Determine the (X, Y) coordinate at the center of the cell enclosing the given text.  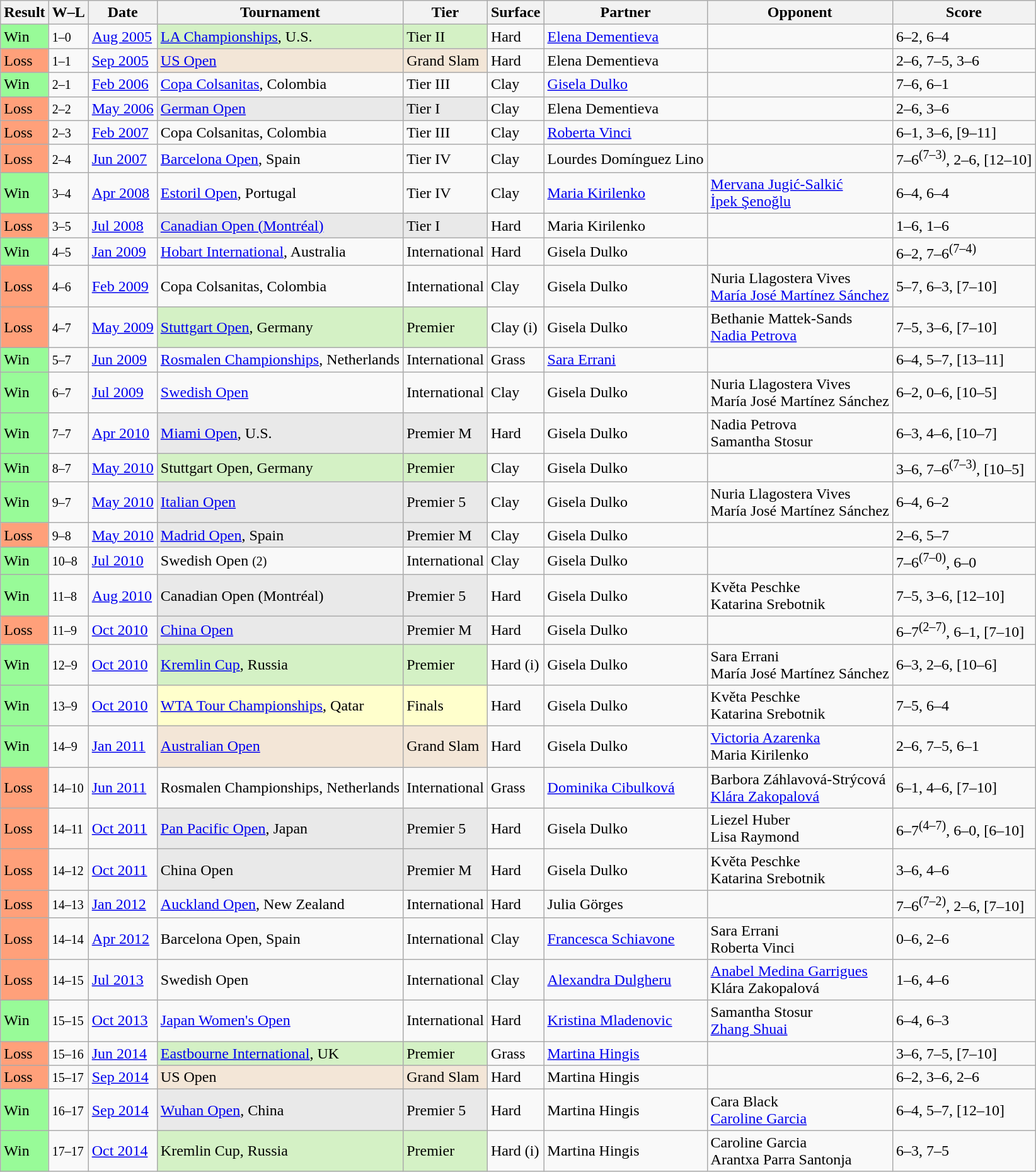
15–16 (68, 1053)
3–4 (68, 193)
6–7(4–7), 6–0, [6–10] (964, 828)
Sep 2005 (122, 61)
Finals (446, 706)
WTA Tour Championships, Qatar (280, 706)
6–7 (68, 392)
6–2, 7–6(7–4) (964, 252)
7–6, 6–1 (964, 84)
2–1 (68, 84)
10–8 (68, 561)
Anabel Medina Garrigues Klára Zakopalová (800, 980)
6–3, 7–5 (964, 1151)
14–13 (68, 904)
Hobart International, Australia (280, 252)
5–7 (68, 359)
2–2 (68, 108)
4–7 (68, 327)
Auckland Open, New Zealand (280, 904)
May 2006 (122, 108)
Lourdes Domínguez Lino (625, 159)
Apr 2008 (122, 193)
12–9 (68, 664)
14–10 (68, 788)
7–7 (68, 434)
Apr 2010 (122, 434)
Jan 2009 (122, 252)
Dominika Cibulková (625, 788)
Sara Errani (625, 359)
4–5 (68, 252)
May 2009 (122, 327)
0–6, 2–6 (964, 938)
6–4, 5–7, [13–11] (964, 359)
W–L (68, 13)
Jun 2007 (122, 159)
Eastbourne International, UK (280, 1053)
8–7 (68, 468)
7–5, 6–4 (964, 706)
3–5 (68, 226)
Madrid Open, Spain (280, 535)
6–3, 4–6, [10–7] (964, 434)
Sara Errani María José Martínez Sánchez (800, 664)
Francesca Schiavone (625, 938)
Italian Open (280, 502)
Jul 2008 (122, 226)
6–3, 2–6, [10–6] (964, 664)
Aug 2010 (122, 595)
6–4, 6–2 (964, 502)
11–9 (68, 630)
6–4, 6–3 (964, 1021)
Nadia Petrova Samantha Stosur (800, 434)
14–12 (68, 870)
6–4, 6–4 (964, 193)
Jun 2014 (122, 1053)
German Open (280, 108)
Victoria Azarenka Maria Kirilenko (800, 746)
4–6 (68, 286)
Feb 2007 (122, 132)
Jun 2011 (122, 788)
11–8 (68, 595)
Swedish Open (2) (280, 561)
LA Championships, U.S. (280, 37)
16–17 (68, 1110)
Tier (446, 13)
6–2, 3–6, 2–6 (964, 1077)
2–3 (68, 132)
3–6, 4–6 (964, 870)
1–6, 1–6 (964, 226)
5–7, 6–3, [7–10] (964, 286)
Aug 2005 (122, 37)
7–5, 3–6, [12–10] (964, 595)
6–7(2–7), 6–1, [7–10] (964, 630)
Tier II (446, 37)
Jul 2010 (122, 561)
Caroline Garcia Arantxa Parra Santonja (800, 1151)
Score (964, 13)
13–9 (68, 706)
Feb 2009 (122, 286)
Julia Görges (625, 904)
Date (122, 13)
Pan Pacific Open, Japan (280, 828)
9–7 (68, 502)
6–2, 6–4 (964, 37)
Japan Women's Open (280, 1021)
Barbora Záhlavová-Strýcová Klára Zakopalová (800, 788)
14–15 (68, 980)
17–17 (68, 1151)
Tournament (280, 13)
Jan 2011 (122, 746)
7–6(7–0), 6–0 (964, 561)
15–15 (68, 1021)
Feb 2006 (122, 84)
Roberta Vinci (625, 132)
Liezel Huber Lisa Raymond (800, 828)
Sara Errani Roberta Vinci (800, 938)
Partner (625, 13)
2–6, 7–5, 6–1 (964, 746)
1–6, 4–6 (964, 980)
Estoril Open, Portugal (280, 193)
14–14 (68, 938)
Australian Open (280, 746)
Jan 2012 (122, 904)
Miami Open, U.S. (280, 434)
2–6, 5–7 (964, 535)
15–17 (68, 1077)
2–4 (68, 159)
Alexandra Dulgheru (625, 980)
6–4, 5–7, [12–10] (964, 1110)
Jun 2009 (122, 359)
Cara Black Caroline Garcia (800, 1110)
Opponent (800, 13)
6–1, 4–6, [7–10] (964, 788)
2–6, 7–5, 3–6 (964, 61)
Bethanie Mattek-Sands Nadia Petrova (800, 327)
7–5, 3–6, [7–10] (964, 327)
Mervana Jugić-Salkić İpek Şenoğlu (800, 193)
Clay (i) (515, 327)
7–6(7–3), 2–6, [12–10] (964, 159)
Kristina Mladenovic (625, 1021)
14–11 (68, 828)
Surface (515, 13)
Jul 2013 (122, 980)
Jul 2009 (122, 392)
3–6, 7–5, [7–10] (964, 1053)
Oct 2014 (122, 1151)
9–8 (68, 535)
14–9 (68, 746)
Apr 2012 (122, 938)
6–2, 0–6, [10–5] (964, 392)
1–1 (68, 61)
Wuhan Open, China (280, 1110)
6–1, 3–6, [9–11] (964, 132)
2–6, 3–6 (964, 108)
Oct 2013 (122, 1021)
Result (25, 13)
Samantha Stosur Zhang Shuai (800, 1021)
7–6(7–2), 2–6, [7–10] (964, 904)
3–6, 7–6(7–3), [10–5] (964, 468)
1–0 (68, 37)
